Return the (x, y) coordinate for the center point of the cell that contains the specified text.  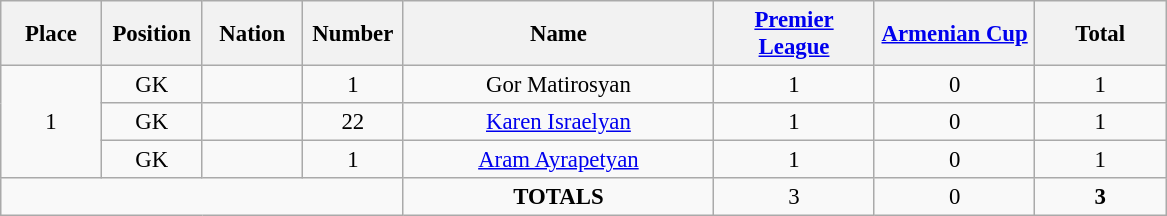
Number (354, 34)
Armenian Cup (954, 34)
Premier League (794, 34)
Aram Ayrapetyan (558, 160)
Place (52, 34)
Gor Matirosyan (558, 85)
22 (354, 122)
Karen Israelyan (558, 122)
Position (152, 34)
Total (1100, 34)
Nation (252, 34)
Name (558, 34)
TOTALS (558, 197)
